Pinpoint the cell where the given text exists, returning its (X, Y) midpoint coordinate. 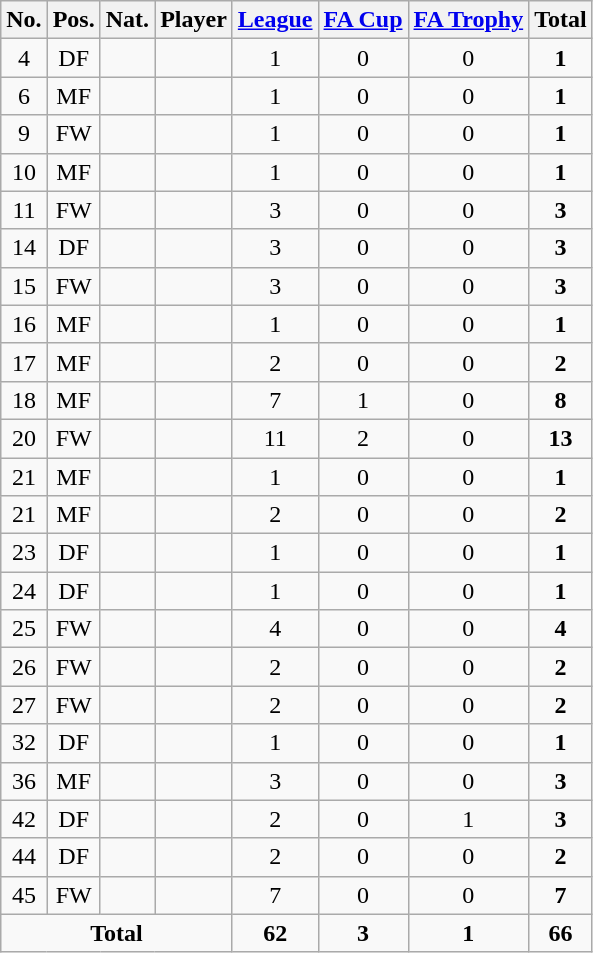
16 (24, 324)
Nat. (127, 20)
League (275, 20)
18 (24, 400)
45 (24, 895)
6 (24, 96)
FA Cup (363, 20)
32 (24, 743)
66 (561, 933)
Player (194, 20)
62 (275, 933)
8 (561, 400)
13 (561, 438)
9 (24, 134)
36 (24, 781)
17 (24, 362)
14 (24, 248)
No. (24, 20)
24 (24, 591)
25 (24, 629)
10 (24, 172)
26 (24, 667)
15 (24, 286)
42 (24, 819)
23 (24, 553)
FA Trophy (468, 20)
27 (24, 705)
44 (24, 857)
20 (24, 438)
Pos. (74, 20)
